Determine the [X, Y] coordinate at the center of the cell enclosing the given text.  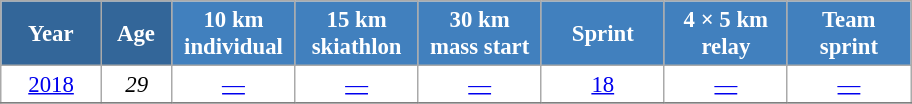
Team sprint [848, 34]
15 km skiathlon [356, 34]
10 km individual [234, 34]
4 × 5 km relay [726, 34]
Age [136, 34]
18 [602, 85]
2018 [52, 85]
Sprint [602, 34]
30 km mass start [480, 34]
29 [136, 85]
Year [52, 34]
